Scan for the cell matching the given text and deliver its (x, y) coordinate at center. 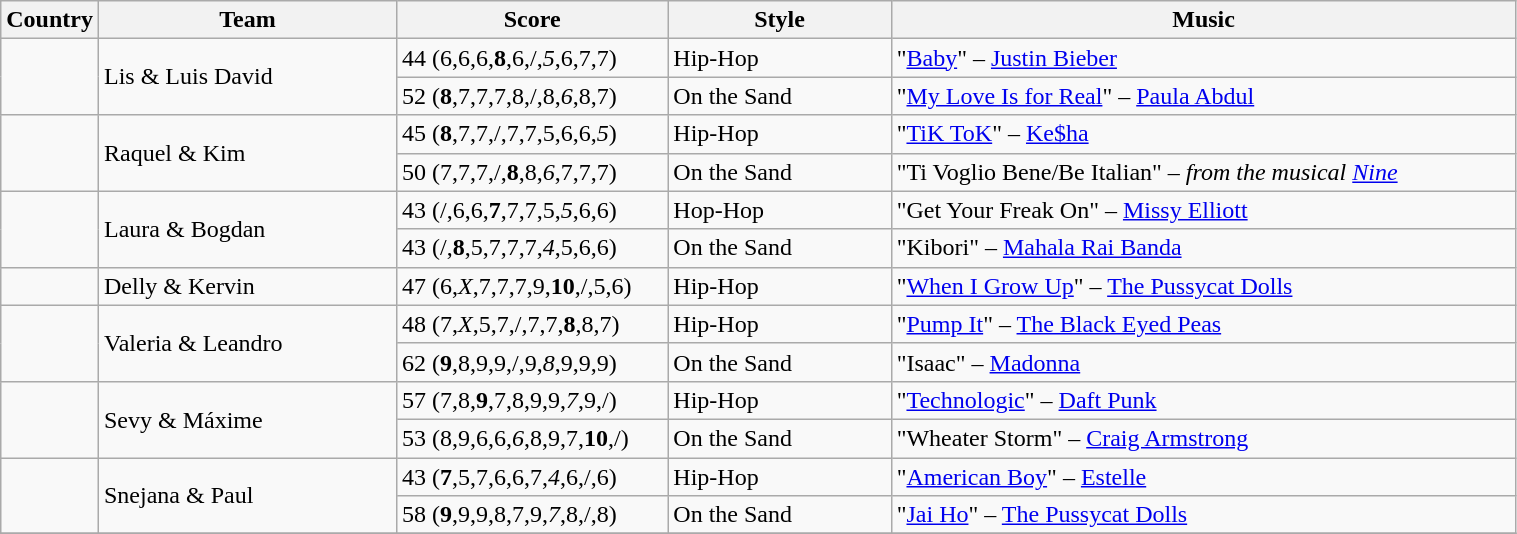
"Get Your Freak On" – Missy Elliott (1204, 210)
"Isaac" – Madonna (1204, 362)
43 (/,8,5,7,7,7,4,5,6,6) (532, 248)
Score (532, 20)
Sevy & Máxime (247, 419)
47 (6,X,7,7,7,9,10,/,5,6) (532, 286)
53 (8,9,6,6,6,8,9,7,10,/) (532, 438)
"Kibori" – Mahala Rai Banda (1204, 248)
48 (7,X,5,7,/,7,7,8,8,7) (532, 324)
62 (9,8,9,9,/,9,8,9,9,9) (532, 362)
"TiK ToK" – Ke$ha (1204, 134)
57 (7,8,9,7,8,9,9,7,9,/) (532, 400)
43 (/,6,6,7,7,7,5,5,6,6) (532, 210)
"When I Grow Up" – The Pussycat Dolls (1204, 286)
Laura & Bogdan (247, 229)
"My Love Is for Real" – Paula Abdul (1204, 96)
58 (9,9,9,8,7,9,7,8,/,8) (532, 515)
"Technologic" – Daft Punk (1204, 400)
"American Boy" – Estelle (1204, 477)
45 (8,7,7,/,7,7,5,6,6,5) (532, 134)
Country (50, 20)
44 (6,6,6,8,6,/,5,6,7,7) (532, 58)
"Baby" – Justin Bieber (1204, 58)
Lis & Luis David (247, 77)
Raquel & Kim (247, 153)
43 (7,5,7,6,6,7,4,6,/,6) (532, 477)
Music (1204, 20)
Hop-Hop (780, 210)
Style (780, 20)
Valeria & Leandro (247, 343)
Delly & Kervin (247, 286)
"Jai Ho" – The Pussycat Dolls (1204, 515)
Team (247, 20)
"Wheater Storm" – Craig Armstrong (1204, 438)
"Ti Voglio Bene/Be Italian" – from the musical Nine (1204, 172)
52 (8,7,7,7,8,/,8,6,8,7) (532, 96)
50 (7,7,7,/,8,8,6,7,7,7) (532, 172)
"Pump It" – The Black Eyed Peas (1204, 324)
Snejana & Paul (247, 496)
